Output the (x, y) coordinate of the center of the cell containing the given text.  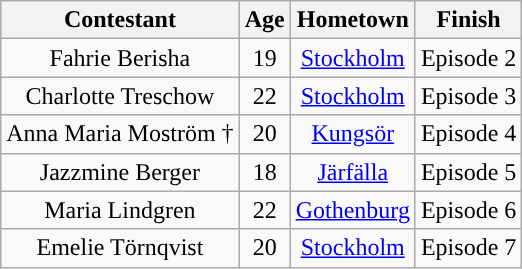
Age (264, 20)
Anna Maria Moström † (120, 134)
Episode 7 (468, 248)
Contestant (120, 20)
18 (264, 172)
Episode 5 (468, 172)
Episode 3 (468, 96)
Episode 2 (468, 58)
Episode 4 (468, 134)
Gothenburg (352, 210)
Finish (468, 20)
Hometown (352, 20)
19 (264, 58)
Emelie Törnqvist (120, 248)
Episode 6 (468, 210)
Fahrie Berisha (120, 58)
Kungsör (352, 134)
Charlotte Treschow (120, 96)
Järfälla (352, 172)
Jazzmine Berger (120, 172)
Maria Lindgren (120, 210)
